Return the [X, Y] coordinate for the center point of the cell that contains the specified text.  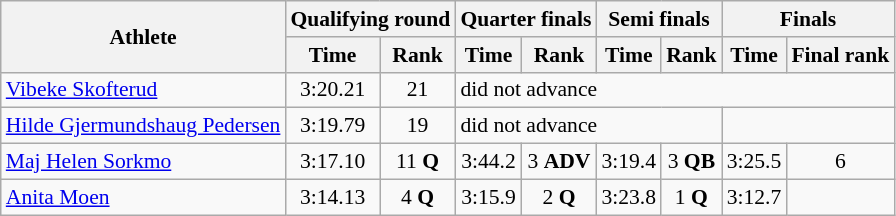
Semi finals [658, 19]
Maj Helen Sorkmo [144, 162]
Final rank [840, 55]
1 Q [692, 197]
19 [418, 126]
3:25.5 [754, 162]
6 [840, 162]
3:17.10 [332, 162]
Anita Moen [144, 197]
Qualifying round [370, 19]
Finals [808, 19]
3:44.2 [488, 162]
2 Q [560, 197]
3 QB [692, 162]
4 Q [418, 197]
Quarter finals [526, 19]
21 [418, 90]
Athlete [144, 36]
Vibeke Skofterud [144, 90]
Hilde Gjermundshaug Pedersen [144, 126]
3 ADV [560, 162]
3:15.9 [488, 197]
3:20.21 [332, 90]
3:14.13 [332, 197]
11 Q [418, 162]
3:23.8 [628, 197]
3:19.4 [628, 162]
3:12.7 [754, 197]
3:19.79 [332, 126]
